For the text-containing cell, return its midpoint in (X, Y) coordinate format. 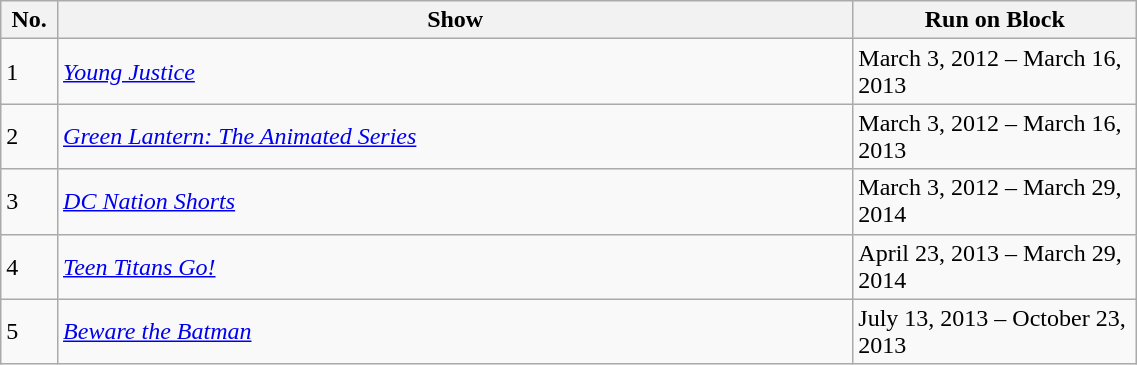
Show (456, 20)
Run on Block (995, 20)
July 13, 2013 – October 23, 2013 (995, 332)
Beware the Batman (456, 332)
4 (30, 266)
DC Nation Shorts (456, 202)
Young Justice (456, 72)
April 23, 2013 – March 29, 2014 (995, 266)
2 (30, 136)
5 (30, 332)
Teen Titans Go! (456, 266)
No. (30, 20)
Green Lantern: The Animated Series (456, 136)
1 (30, 72)
March 3, 2012 – March 29, 2014 (995, 202)
3 (30, 202)
